From the cell containing the given text, extract its center point as (X, Y) coordinate. 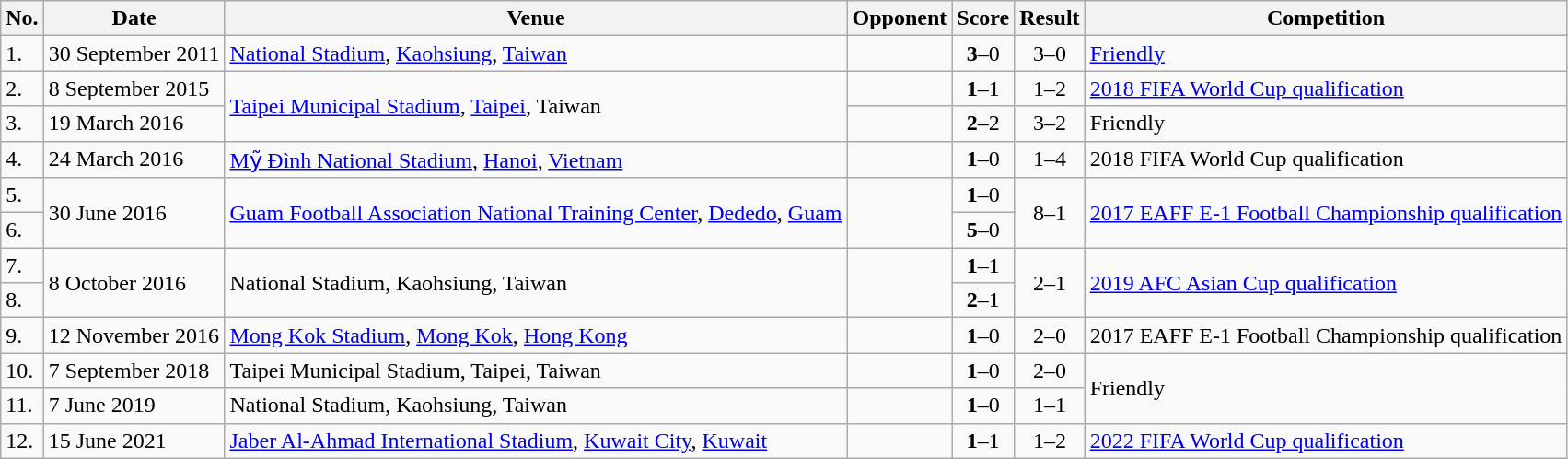
Mong Kok Stadium, Mong Kok, Hong Kong (536, 335)
1–4 (1050, 159)
7 June 2019 (134, 406)
8 September 2015 (134, 88)
1. (22, 53)
15 June 2021 (134, 441)
Date (134, 18)
Result (1050, 18)
2–2 (983, 124)
Competition (1326, 18)
8 October 2016 (134, 283)
30 June 2016 (134, 213)
Venue (536, 18)
7 September 2018 (134, 371)
5–0 (983, 230)
2022 FIFA World Cup qualification (1326, 441)
2. (22, 88)
7. (22, 265)
12. (22, 441)
8. (22, 300)
2019 AFC Asian Cup qualification (1326, 283)
6. (22, 230)
Mỹ Đình National Stadium, Hanoi, Vietnam (536, 159)
5. (22, 195)
Guam Football Association National Training Center, Dededo, Guam (536, 213)
12 November 2016 (134, 335)
3–2 (1050, 124)
3. (22, 124)
19 March 2016 (134, 124)
24 March 2016 (134, 159)
11. (22, 406)
Score (983, 18)
10. (22, 371)
4. (22, 159)
9. (22, 335)
Jaber Al-Ahmad International Stadium, Kuwait City, Kuwait (536, 441)
30 September 2011 (134, 53)
Opponent (900, 18)
8–1 (1050, 213)
No. (22, 18)
